Extract the [X, Y] coordinate from the center of the cell holding the provided text.  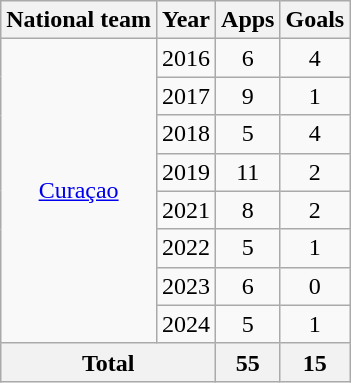
2023 [186, 286]
2021 [186, 210]
Curaçao [79, 191]
55 [248, 362]
Total [108, 362]
2024 [186, 324]
15 [315, 362]
2022 [186, 248]
National team [79, 20]
2019 [186, 172]
9 [248, 96]
11 [248, 172]
2017 [186, 96]
Apps [248, 20]
8 [248, 210]
2016 [186, 58]
Year [186, 20]
0 [315, 286]
2018 [186, 134]
Goals [315, 20]
